From the cell containing the given text, extract its center point as (X, Y) coordinate. 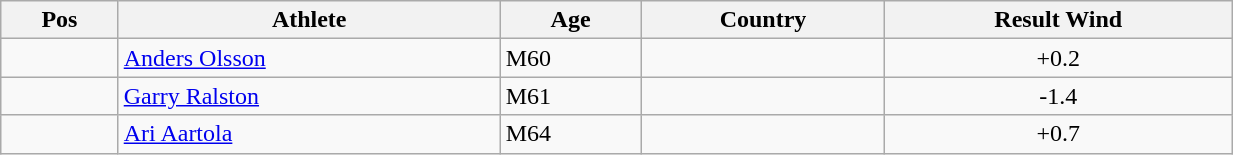
+0.7 (1058, 134)
Anders Olsson (309, 58)
-1.4 (1058, 96)
Result Wind (1058, 20)
M64 (570, 134)
Garry Ralston (309, 96)
Country (763, 20)
Pos (60, 20)
M60 (570, 58)
M61 (570, 96)
Ari Aartola (309, 134)
Age (570, 20)
+0.2 (1058, 58)
Athlete (309, 20)
